Extract the [x, y] coordinate from the center of the cell holding the provided text.  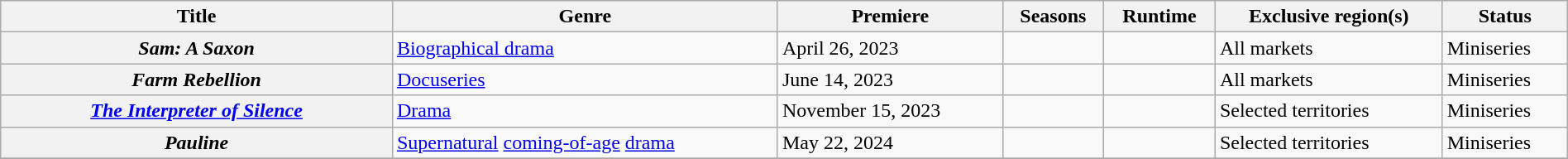
Seasons [1053, 17]
November 15, 2023 [890, 111]
Exclusive region(s) [1328, 17]
Title [197, 17]
June 14, 2023 [890, 79]
Docuseries [585, 79]
Pauline [197, 142]
Premiere [890, 17]
Supernatural coming-of-age drama [585, 142]
Drama [585, 111]
May 22, 2024 [890, 142]
April 26, 2023 [890, 48]
Runtime [1159, 17]
The Interpreter of Silence [197, 111]
Sam: A Saxon [197, 48]
Biographical drama [585, 48]
Farm Rebellion [197, 79]
Status [1505, 17]
Genre [585, 17]
